Return (x, y) of the center of cell containing provided text 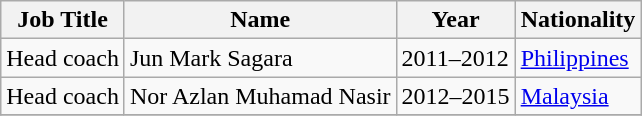
2011–2012 (456, 58)
Malaysia (578, 96)
Jun Mark Sagara (260, 58)
Name (260, 20)
Nor Azlan Muhamad Nasir (260, 96)
2012–2015 (456, 96)
Year (456, 20)
Nationality (578, 20)
Philippines (578, 58)
Job Title (63, 20)
